Extract the (x, y) coordinate from the center of the cell holding the provided text.  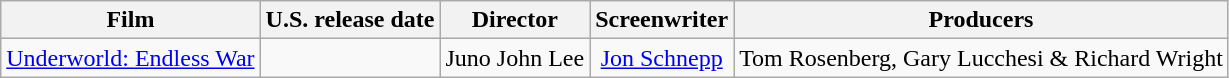
Film (130, 20)
Underworld: Endless War (130, 58)
Producers (982, 20)
Juno John Lee (515, 58)
U.S. release date (350, 20)
Director (515, 20)
Jon Schnepp (662, 58)
Screenwriter (662, 20)
Tom Rosenberg, Gary Lucchesi & Richard Wright (982, 58)
